For the text-containing cell, return its midpoint in (X, Y) coordinate format. 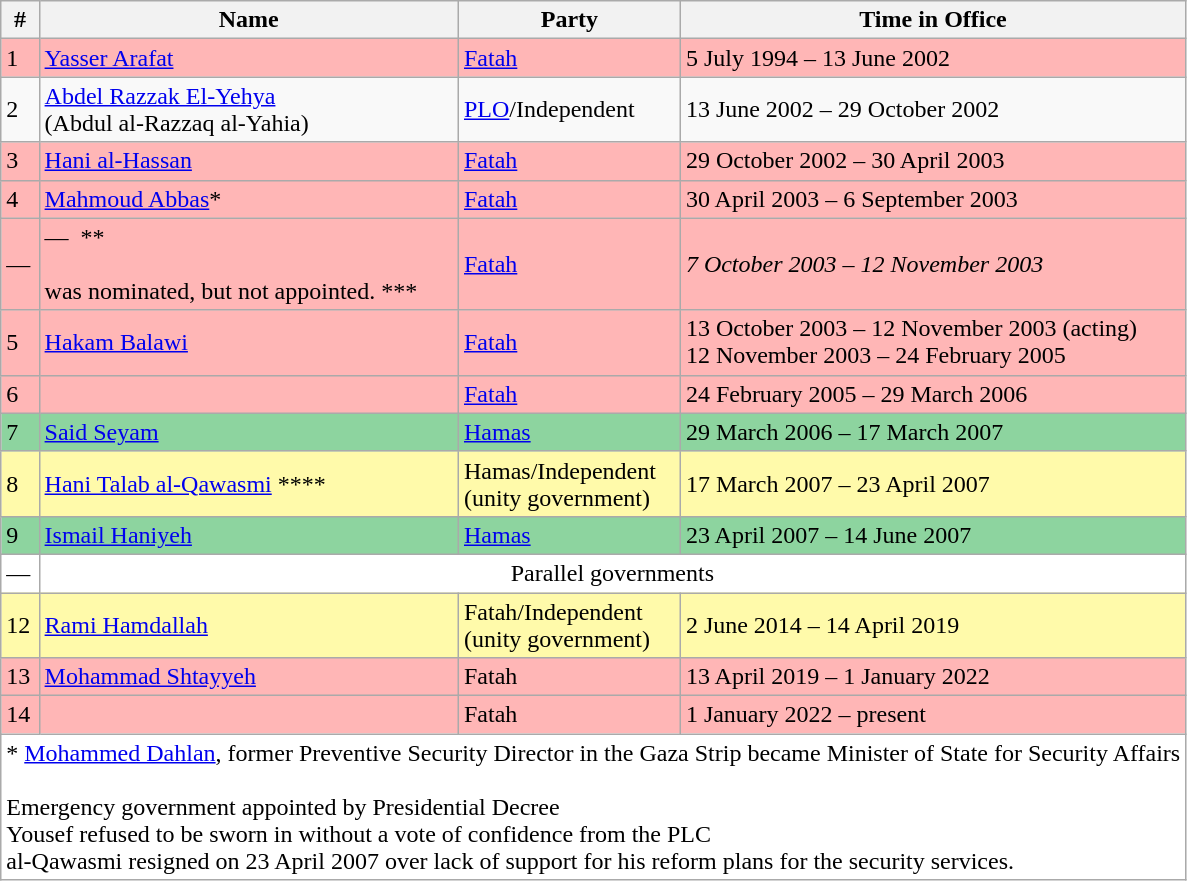
30 April 2003 – 6 September 2003 (932, 199)
14 (20, 715)
5 (20, 342)
Abdel Razzak El-Yehya(Abdul al-Razzaq al-Yahia) (248, 110)
5 July 1994 – 13 June 2002 (932, 58)
Parallel governments (612, 573)
PLO/Independent (569, 110)
23 April 2007 – 14 June 2007 (932, 535)
Hamas/Independent(unity government) (569, 484)
Hani Talab al-Qawasmi **** (248, 484)
1 (20, 58)
2 (20, 110)
Yasser Arafat (248, 58)
Fatah/Independent(unity government) (569, 624)
4 (20, 199)
13 October 2003 – 12 November 2003 (acting)12 November 2003 – 24 February 2005 (932, 342)
Time in Office (932, 20)
# (20, 20)
6 (20, 394)
12 (20, 624)
Hakam Balawi (248, 342)
Mohammad Shtayyeh (248, 677)
7 October 2003 – 12 November 2003 (932, 264)
7 (20, 432)
— ** was nominated, but not appointed. *** (248, 264)
8 (20, 484)
Said Seyam (248, 432)
29 October 2002 – 30 April 2003 (932, 161)
9 (20, 535)
13 April 2019 – 1 January 2022 (932, 677)
Hani al-Hassan (248, 161)
Rami Hamdallah (248, 624)
2 June 2014 – 14 April 2019 (932, 624)
Mahmoud Abbas* (248, 199)
13 (20, 677)
29 March 2006 – 17 March 2007 (932, 432)
13 June 2002 – 29 October 2002 (932, 110)
24 February 2005 – 29 March 2006 (932, 394)
17 March 2007 – 23 April 2007 (932, 484)
3 (20, 161)
Party (569, 20)
1 January 2022 – present (932, 715)
Name (248, 20)
Ismail Haniyeh (248, 535)
